Scan for the cell matching the given text and deliver its [X, Y] coordinate at center. 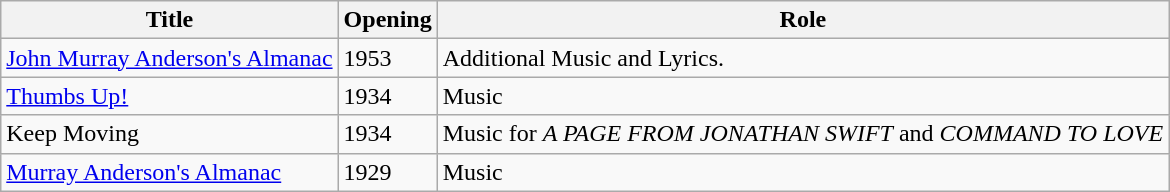
Thumbs Up! [170, 96]
Additional Music and Lyrics. [802, 58]
Music for A PAGE FROM JONATHAN SWIFT and COMMAND TO LOVE [802, 134]
Role [802, 20]
Opening [388, 20]
Title [170, 20]
1953 [388, 58]
Keep Moving [170, 134]
Murray Anderson's Almanac [170, 172]
1929 [388, 172]
John Murray Anderson's Almanac [170, 58]
